Extract the (x, y) coordinate from the center of the cell holding the provided text.  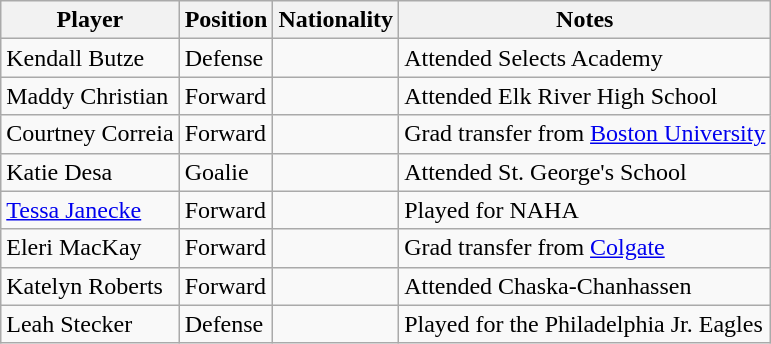
Attended St. George's School (585, 172)
Goalie (226, 172)
Notes (585, 20)
Maddy Christian (90, 96)
Courtney Correia (90, 134)
Attended Chaska-Chanhassen (585, 286)
Attended Elk River High School (585, 96)
Kendall Butze (90, 58)
Leah Stecker (90, 324)
Played for the Philadelphia Jr. Eagles (585, 324)
Grad transfer from Colgate (585, 248)
Played for NAHA (585, 210)
Grad transfer from Boston University (585, 134)
Nationality (336, 20)
Attended Selects Academy (585, 58)
Eleri MacKay (90, 248)
Katie Desa (90, 172)
Tessa Janecke (90, 210)
Katelyn Roberts (90, 286)
Position (226, 20)
Player (90, 20)
